For the text-containing cell, return its midpoint in (X, Y) coordinate format. 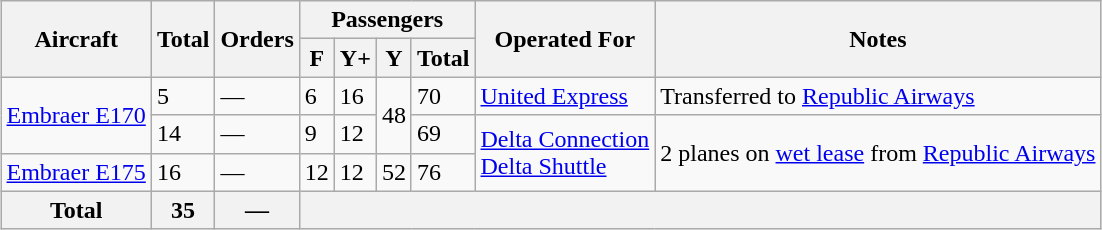
48 (394, 115)
2 planes on wet lease from Republic Airways (878, 153)
5 (183, 96)
Embraer E175 (76, 172)
76 (443, 172)
6 (316, 96)
Embraer E170 (76, 115)
Orders (257, 39)
9 (316, 134)
Passengers (387, 20)
Transferred to Republic Airways (878, 96)
35 (183, 210)
Operated For (565, 39)
Aircraft (76, 39)
Y+ (355, 58)
United Express (565, 96)
Notes (878, 39)
70 (443, 96)
F (316, 58)
52 (394, 172)
69 (443, 134)
Y (394, 58)
Delta ConnectionDelta Shuttle (565, 153)
14 (183, 134)
